Output the (X, Y) coordinate of the center of the cell containing the given text.  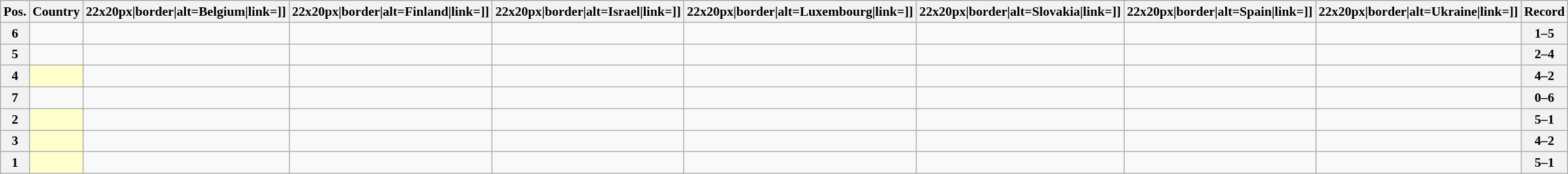
0–6 (1544, 98)
5 (15, 55)
22x20px|border|alt=Israel|link=]] (588, 12)
4 (15, 76)
Pos. (15, 12)
22x20px|border|alt=Luxembourg|link=]] (800, 12)
3 (15, 141)
2 (15, 119)
Record (1544, 12)
Country (56, 12)
1 (15, 163)
22x20px|border|alt=Belgium|link=]] (186, 12)
1–5 (1544, 33)
7 (15, 98)
22x20px|border|alt=Spain|link=]] (1220, 12)
22x20px|border|alt=Finland|link=]] (391, 12)
22x20px|border|alt=Ukraine|link=]] (1418, 12)
22x20px|border|alt=Slovakia|link=]] (1020, 12)
2–4 (1544, 55)
6 (15, 33)
